Find where the given text appears and provide that cell's center as [X, Y] coordinate. 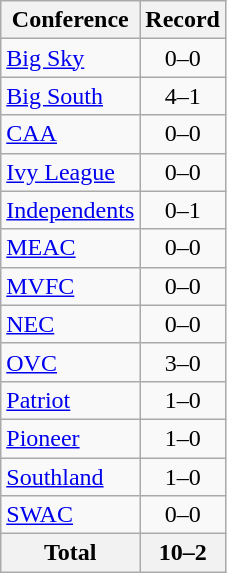
0–1 [183, 210]
Ivy League [70, 172]
MEAC [70, 248]
Southland [70, 477]
Total [70, 553]
CAA [70, 134]
OVC [70, 362]
Pioneer [70, 438]
Record [183, 20]
Conference [70, 20]
4–1 [183, 96]
Patriot [70, 400]
Big Sky [70, 58]
SWAC [70, 515]
3–0 [183, 362]
MVFC [70, 286]
NEC [70, 324]
10–2 [183, 553]
Independents [70, 210]
Big South [70, 96]
